Detect which cell encompasses the target text, then output its (x, y) center coordinate. 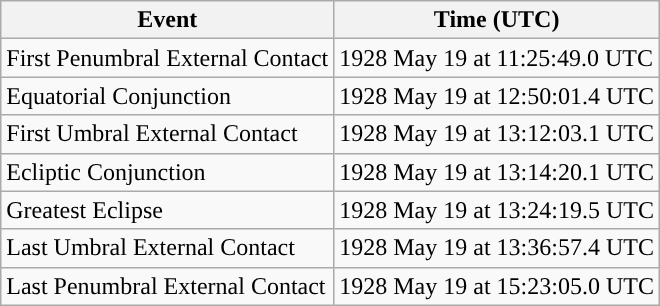
1928 May 19 at 13:14:20.1 UTC (497, 172)
Equatorial Conjunction (168, 96)
First Umbral External Contact (168, 134)
1928 May 19 at 15:23:05.0 UTC (497, 286)
Event (168, 20)
1928 May 19 at 13:36:57.4 UTC (497, 248)
1928 May 19 at 13:12:03.1 UTC (497, 134)
1928 May 19 at 13:24:19.5 UTC (497, 210)
First Penumbral External Contact (168, 58)
Last Penumbral External Contact (168, 286)
Greatest Eclipse (168, 210)
1928 May 19 at 11:25:49.0 UTC (497, 58)
1928 May 19 at 12:50:01.4 UTC (497, 96)
Last Umbral External Contact (168, 248)
Time (UTC) (497, 20)
Ecliptic Conjunction (168, 172)
